Return the (x, y) coordinate for the center point of the cell that contains the specified text.  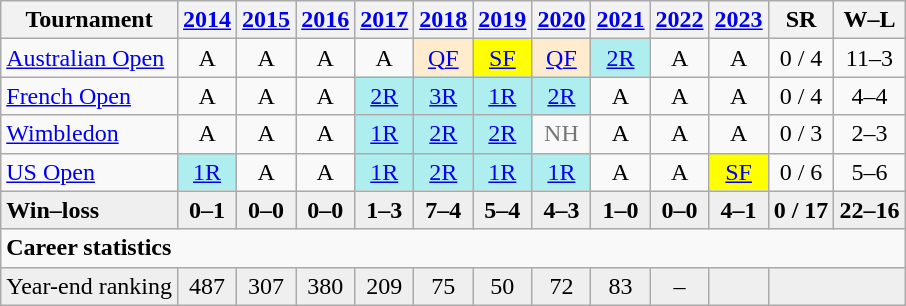
2021 (620, 20)
380 (326, 286)
US Open (90, 172)
22–16 (870, 210)
0 / 17 (801, 210)
2014 (208, 20)
Year-end ranking (90, 286)
2016 (326, 20)
0 / 3 (801, 134)
487 (208, 286)
72 (562, 286)
3R (444, 96)
Win–loss (90, 210)
2020 (562, 20)
2019 (502, 20)
Career statistics (453, 248)
50 (502, 286)
– (680, 286)
2–3 (870, 134)
2023 (738, 20)
Australian Open (90, 58)
83 (620, 286)
1–3 (384, 210)
75 (444, 286)
Wimbledon (90, 134)
W–L (870, 20)
0 / 6 (801, 172)
2022 (680, 20)
1–0 (620, 210)
NH (562, 134)
4–4 (870, 96)
2017 (384, 20)
0–1 (208, 210)
307 (266, 286)
French Open (90, 96)
209 (384, 286)
SR (801, 20)
5–6 (870, 172)
2015 (266, 20)
4–3 (562, 210)
4–1 (738, 210)
11–3 (870, 58)
7–4 (444, 210)
Tournament (90, 20)
5–4 (502, 210)
2018 (444, 20)
